Return [X, Y] of the center of cell containing provided text 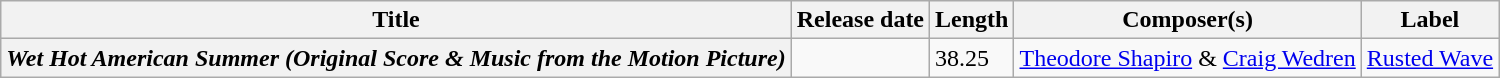
Length [972, 20]
Title [396, 20]
Rusted Wave [1430, 58]
Release date [860, 20]
Wet Hot American Summer (Original Score & Music from the Motion Picture) [396, 58]
38.25 [972, 58]
Label [1430, 20]
Composer(s) [1188, 20]
Theodore Shapiro & Craig Wedren [1188, 58]
